Pinpoint the cell where the given text exists, returning its (x, y) midpoint coordinate. 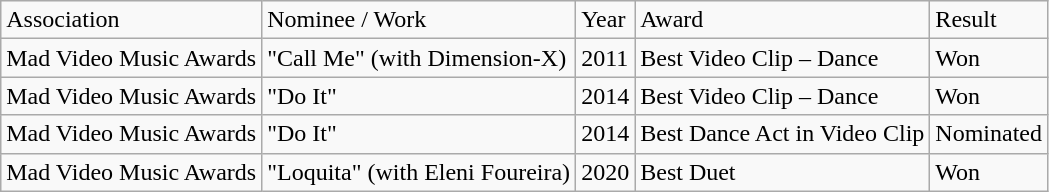
Best Dance Act in Video Clip (782, 134)
Best Duet (782, 172)
Year (606, 20)
Award (782, 20)
Nominated (989, 134)
Result (989, 20)
2020 (606, 172)
Association (132, 20)
Nominee / Work (419, 20)
2011 (606, 58)
"Loquita" (with Eleni Foureira) (419, 172)
"Call Me" (with Dimension-X) (419, 58)
